Scan for the cell matching the given text and deliver its [X, Y] coordinate at center. 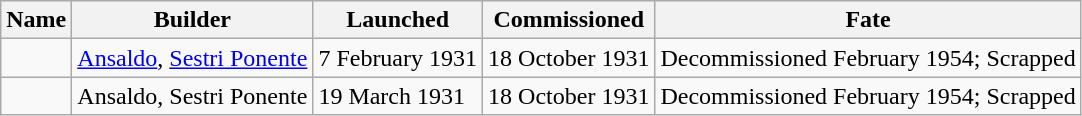
Commissioned [569, 20]
Name [36, 20]
Fate [868, 20]
7 February 1931 [398, 58]
19 March 1931 [398, 96]
Launched [398, 20]
Builder [192, 20]
